From the cell containing the given text, extract its center point as (X, Y) coordinate. 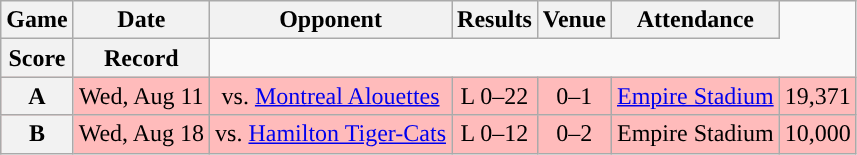
Results (495, 20)
19,371 (818, 96)
Wed, Aug 11 (141, 96)
L 0–12 (495, 134)
vs. Hamilton Tiger-Cats (331, 134)
0–2 (574, 134)
Date (141, 20)
Opponent (331, 20)
10,000 (818, 134)
vs. Montreal Alouettes (331, 96)
0–1 (574, 96)
Venue (574, 20)
Wed, Aug 18 (141, 134)
Game (37, 20)
Score (37, 58)
Attendance (695, 20)
L 0–22 (495, 96)
Record (141, 58)
A (37, 96)
B (37, 134)
